Pinpoint the cell where the given text exists, returning its (x, y) midpoint coordinate. 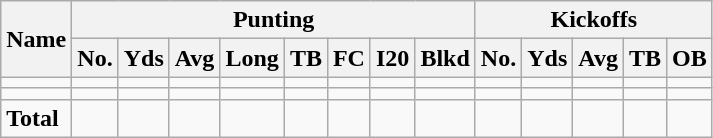
OB (690, 58)
Total (36, 118)
Long (252, 58)
Punting (274, 20)
Name (36, 39)
Blkd (445, 58)
FC (348, 58)
I20 (392, 58)
Kickoffs (594, 20)
